Capture the cell that displays the provided text and extract its (x, y) central coordinate. 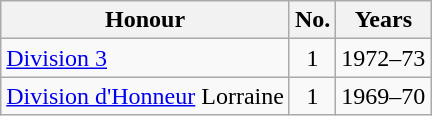
1972–73 (384, 58)
Years (384, 20)
Honour (146, 20)
No. (312, 20)
Division 3 (146, 58)
1969–70 (384, 96)
Division d'Honneur Lorraine (146, 96)
